Provide the [X, Y] coordinate of the cell's center where the given text is located.  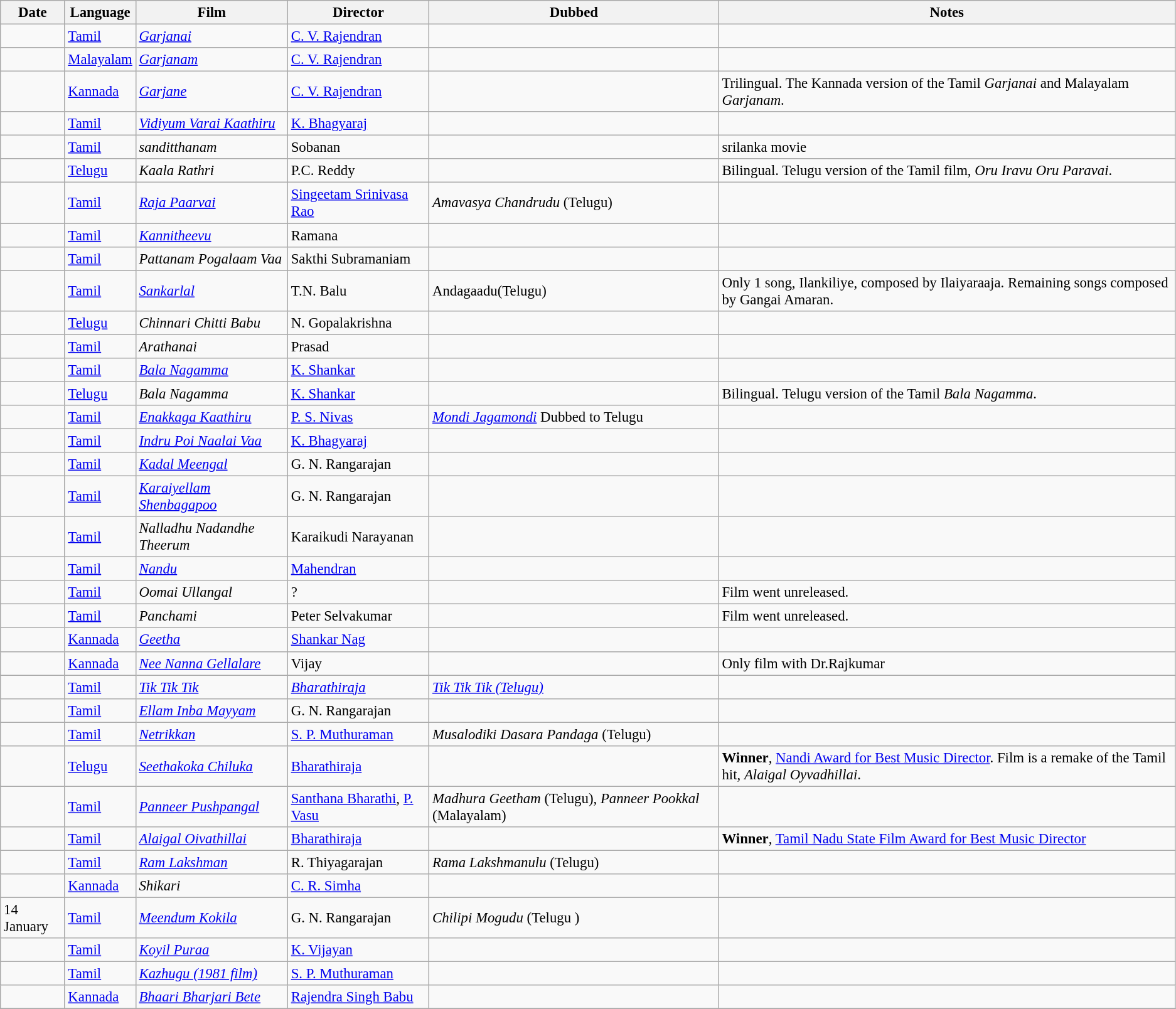
Film [211, 13]
srilanka movie [946, 147]
Garjane [211, 92]
Garjanai [211, 36]
Mahendran [358, 569]
Only 1 song, Ilankiliye, composed by Ilaiyaraaja. Remaining songs composed by Gangai Amaran. [946, 291]
P. S. Nivas [358, 417]
Andagaadu(Telugu) [574, 291]
Chinnari Chitti Babu [211, 323]
Bilingual. Telugu version of the Tamil film, Oru Iravu Oru Paravai. [946, 171]
Nandu [211, 569]
Rajendra Singh Babu [358, 997]
Only film with Dr.Rajkumar [946, 663]
Koyil Puraa [211, 950]
Singeetam Srinivasa Rao [358, 203]
Dubbed [574, 13]
Rama Lakshmanulu (Telugu) [574, 862]
Enakkaga Kaathiru [211, 417]
Bilingual. Telugu version of the Tamil Bala Nagamma. [946, 393]
Ramana [358, 235]
sanditthanam [211, 147]
Tik Tik Tik (Telugu) [574, 687]
Vijay [358, 663]
Karaiyellam Shenbagapoo [211, 497]
Raja Paarvai [211, 203]
Madhura Geetham (Telugu), Panneer Pookkal (Malayalam) [574, 807]
Musalodiki Dasara Pandaga (Telugu) [574, 734]
Indru Poi Naalai Vaa [211, 440]
Peter Selvakumar [358, 616]
Shankar Nag [358, 640]
Nee Nanna Gellalare [211, 663]
Notes [946, 13]
Date [33, 13]
Chilipi Mogudu (Telugu ) [574, 919]
Winner, Nandi Award for Best Music Director. Film is a remake of the Tamil hit, Alaigal Oyvadhillai. [946, 767]
Kaala Rathri [211, 171]
Kannitheevu [211, 235]
Panneer Pushpangal [211, 807]
Netrikkan [211, 734]
Meendum Kokila [211, 919]
Malayalam [100, 60]
Garjanam [211, 60]
Kadal Meengal [211, 464]
14 January [33, 919]
Winner, Tamil Nadu State Film Award for Best Music Director [946, 839]
Trilingual. The Kannada version of the Tamil Garjanai and Malayalam Garjanam. [946, 92]
Mondi Jagamondi Dubbed to Telugu [574, 417]
R. Thiyagarajan [358, 862]
Pattanam Pogalaam Vaa [211, 259]
Kazhugu (1981 film) [211, 974]
T.N. Balu [358, 291]
Prasad [358, 346]
Nalladhu Nadandhe Theerum [211, 537]
Sakthi Subramaniam [358, 259]
Shikari [211, 886]
Ram Lakshman [211, 862]
Karaikudi Narayanan [358, 537]
Bhaari Bharjari Bete [211, 997]
N. Gopalakrishna [358, 323]
Oomai Ullangal [211, 592]
Sobanan [358, 147]
Arathanai [211, 346]
Director [358, 13]
Vidiyum Varai Kaathiru [211, 124]
Geetha [211, 640]
Tik Tik Tik [211, 687]
Panchami [211, 616]
P.C. Reddy [358, 171]
Sankarlal [211, 291]
Santhana Bharathi, P. Vasu [358, 807]
Language [100, 13]
Alaigal Oivathillai [211, 839]
? [358, 592]
K. Vijayan [358, 950]
Seethakoka Chiluka [211, 767]
Ellam Inba Mayyam [211, 710]
Amavasya Chandrudu (Telugu) [574, 203]
C. R. Simha [358, 886]
